Provide the [X, Y] coordinate of the cell's center where the given text is located.  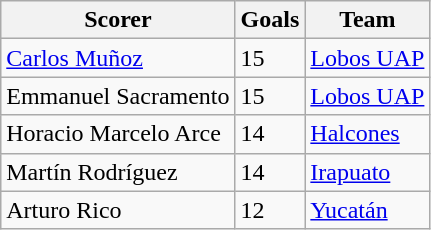
Halcones [368, 134]
Irapuato [368, 172]
Emmanuel Sacramento [118, 96]
Scorer [118, 20]
12 [270, 210]
Arturo Rico [118, 210]
Horacio Marcelo Arce [118, 134]
Team [368, 20]
Yucatán [368, 210]
Carlos Muñoz [118, 58]
Martín Rodríguez [118, 172]
Goals [270, 20]
